Locate the cell with the specified text and output its [x, y] center coordinate. 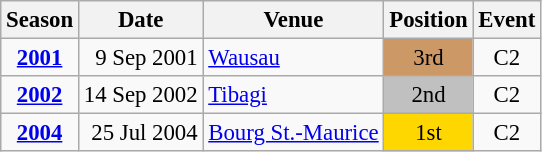
2nd [428, 95]
Venue [294, 20]
Wausau [294, 58]
Season [40, 20]
2004 [40, 133]
3rd [428, 58]
Tibagi [294, 95]
14 Sep 2002 [140, 95]
Position [428, 20]
9 Sep 2001 [140, 58]
2002 [40, 95]
1st [428, 133]
2001 [40, 58]
Event [507, 20]
25 Jul 2004 [140, 133]
Date [140, 20]
Bourg St.-Maurice [294, 133]
